Find where the given text appears and provide that cell's center as [X, Y] coordinate. 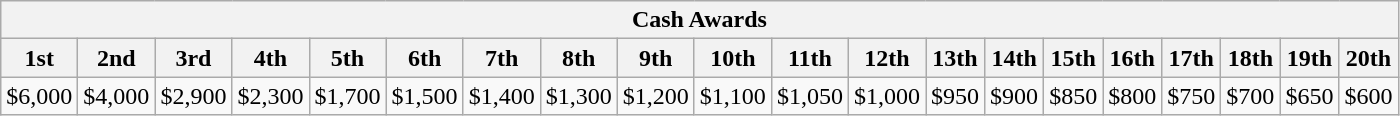
9th [656, 58]
7th [502, 58]
15th [1074, 58]
18th [1250, 58]
$1,200 [656, 96]
$1,700 [348, 96]
$650 [1310, 96]
$2,300 [270, 96]
$900 [1014, 96]
5th [348, 58]
2nd [116, 58]
$1,100 [732, 96]
10th [732, 58]
$4,000 [116, 96]
$750 [1192, 96]
$1,500 [424, 96]
$700 [1250, 96]
$1,050 [810, 96]
$1,400 [502, 96]
11th [810, 58]
$850 [1074, 96]
$1,000 [886, 96]
4th [270, 58]
20th [1368, 58]
12th [886, 58]
3rd [194, 58]
14th [1014, 58]
$800 [1132, 96]
13th [956, 58]
$6,000 [40, 96]
6th [424, 58]
16th [1132, 58]
19th [1310, 58]
Cash Awards [700, 20]
1st [40, 58]
$950 [956, 96]
$600 [1368, 96]
$2,900 [194, 96]
8th [578, 58]
$1,300 [578, 96]
17th [1192, 58]
